For the text-containing cell, return its midpoint in [X, Y] coordinate format. 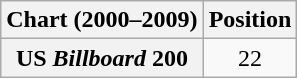
Position [250, 20]
22 [250, 58]
US Billboard 200 [102, 58]
Chart (2000–2009) [102, 20]
